Output the (X, Y) coordinate of the center of the cell containing the given text.  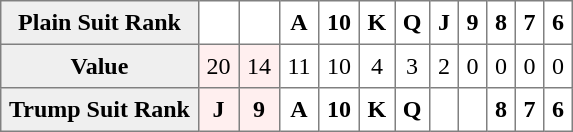
3 (412, 66)
Trump Suit Rank (100, 110)
20 (218, 66)
Value (100, 66)
2 (444, 66)
11 (299, 66)
14 (259, 66)
4 (376, 66)
Plain Suit Rank (100, 23)
